Provide the [x, y] coordinate of the cell's center where the given text is located.  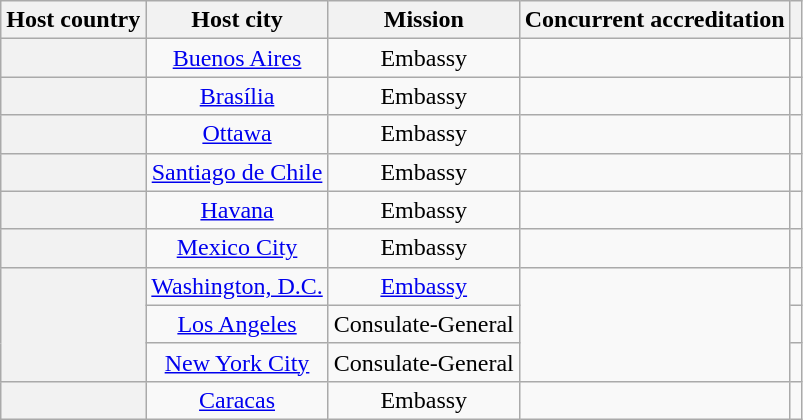
Caracas [237, 400]
Washington, D.C. [237, 286]
New York City [237, 362]
Brasília [237, 96]
Host country [74, 20]
Host city [237, 20]
Santiago de Chile [237, 172]
Ottawa [237, 134]
Mission [424, 20]
Mexico City [237, 248]
Havana [237, 210]
Los Angeles [237, 324]
Buenos Aires [237, 58]
Concurrent accreditation [654, 20]
